For the text-containing cell, return its midpoint in (x, y) coordinate format. 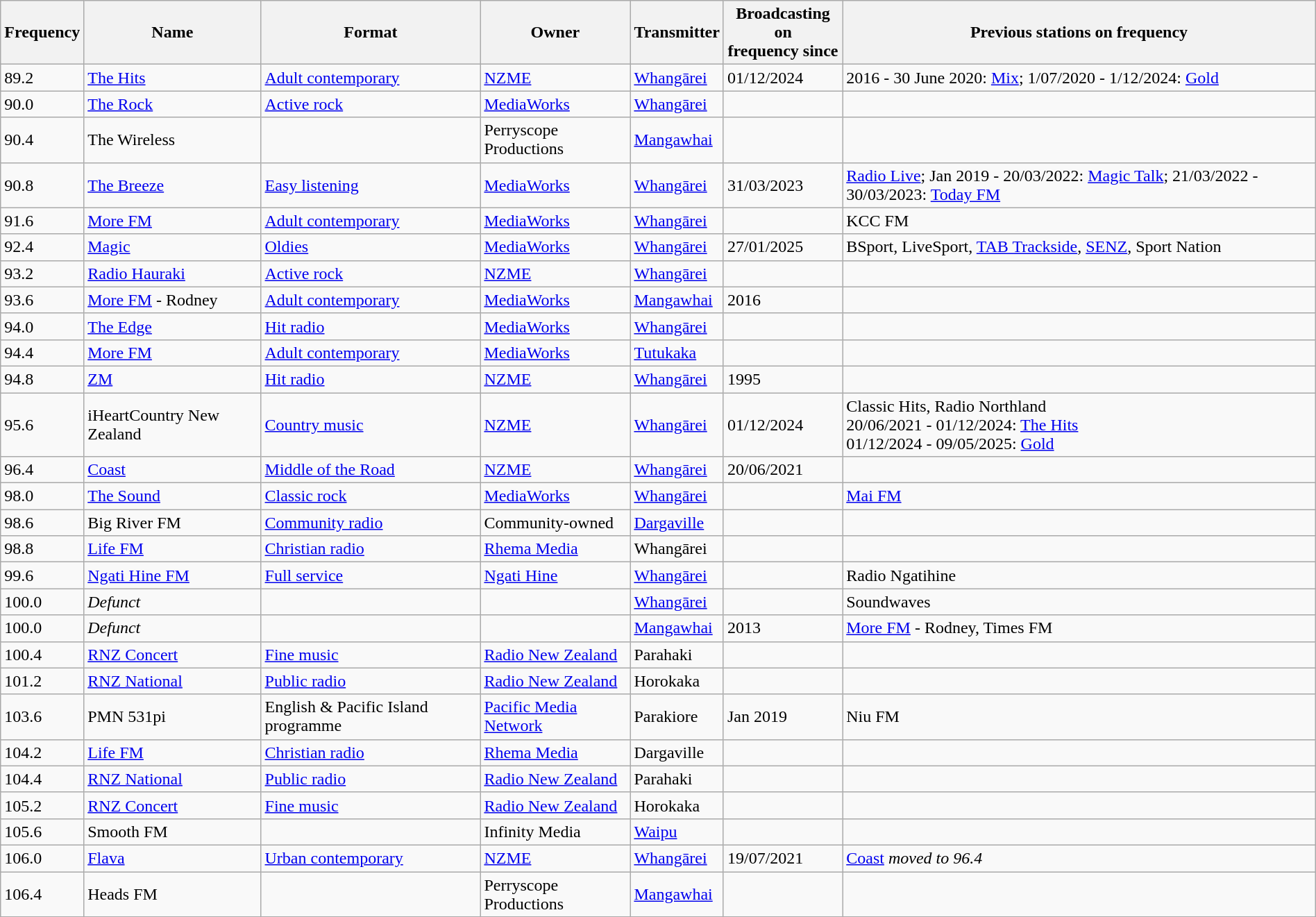
Radio Ngatihine (1079, 575)
Infinity Media (555, 832)
2016 (783, 300)
Previous stations on frequency (1079, 33)
Owner (555, 33)
99.6 (42, 575)
Radio Live; Jan 2019 - 20/03/2022: Magic Talk; 21/03/2022 - 30/03/2023: Today FM (1079, 185)
19/07/2021 (783, 858)
Jan 2019 (783, 716)
92.4 (42, 247)
Waipu (677, 832)
95.6 (42, 425)
105.6 (42, 832)
90.4 (42, 140)
106.4 (42, 894)
Ngati Hine FM (172, 575)
Heads FM (172, 894)
101.2 (42, 681)
Classic Hits, Radio Northland 20/06/2021 - 01/12/2024: The Hits 01/12/2024 - 09/05/2025: Gold (1079, 425)
20/06/2021 (783, 470)
94.8 (42, 379)
106.0 (42, 858)
96.4 (42, 470)
Community radio (371, 523)
Transmitter (677, 33)
90.0 (42, 104)
89.2 (42, 78)
2013 (783, 628)
iHeartCountry New Zealand (172, 425)
Format (371, 33)
Big River FM (172, 523)
Coast (172, 470)
ZM (172, 379)
The Wireless (172, 140)
Easy listening (371, 185)
Urban contemporary (371, 858)
104.4 (42, 779)
Ngati Hine (555, 575)
1995 (783, 379)
94.0 (42, 326)
More FM - Rodney (172, 300)
Mai FM (1079, 496)
Name (172, 33)
Magic (172, 247)
Smooth FM (172, 832)
Pacific Media Network (555, 716)
The Sound (172, 496)
More FM - Rodney, Times FM (1079, 628)
The Hits (172, 78)
100.4 (42, 655)
93.6 (42, 300)
91.6 (42, 221)
103.6 (42, 716)
93.2 (42, 274)
27/01/2025 (783, 247)
PMN 531pi (172, 716)
The Breeze (172, 185)
Radio Hauraki (172, 274)
98.8 (42, 549)
Country music (371, 425)
Coast moved to 96.4 (1079, 858)
The Edge (172, 326)
104.2 (42, 752)
Community-owned (555, 523)
English & Pacific Island programme (371, 716)
Niu FM (1079, 716)
98.0 (42, 496)
Frequency (42, 33)
Soundwaves (1079, 602)
90.8 (42, 185)
31/03/2023 (783, 185)
BSport, LiveSport, TAB Trackside, SENZ, Sport Nation (1079, 247)
Flava (172, 858)
105.2 (42, 805)
Full service (371, 575)
2016 - 30 June 2020: Mix; 1/07/2020 - 1/12/2024: Gold (1079, 78)
Tutukaka (677, 353)
KCC FM (1079, 221)
Parakiore (677, 716)
98.6 (42, 523)
Middle of the Road (371, 470)
Classic rock (371, 496)
Oldies (371, 247)
The Rock (172, 104)
Broadcasting onfrequency since (783, 33)
94.4 (42, 353)
